Determine the (X, Y) coordinate at the center of the cell enclosing the given text.  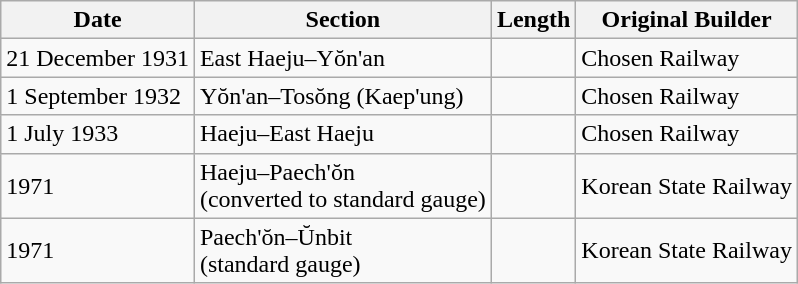
Original Builder (687, 20)
East Haeju–Yŏn'an (342, 58)
Yŏn'an–Tosŏng (Kaep'ung) (342, 96)
1 September 1932 (98, 96)
Date (98, 20)
Paech'ŏn–Ŭnbit(standard gauge) (342, 250)
21 December 1931 (98, 58)
Section (342, 20)
1 July 1933 (98, 134)
Haeju–Paech'ŏn(converted to standard gauge) (342, 186)
Length (533, 20)
Haeju–East Haeju (342, 134)
